Locate the cell with the specified text and output its (x, y) center coordinate. 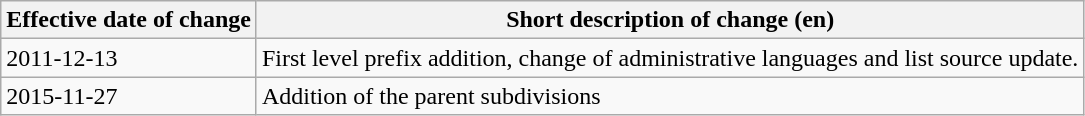
2015-11-27 (129, 96)
First level prefix addition, change of administrative languages and list source update. (670, 58)
Short description of change (en) (670, 20)
Effective date of change (129, 20)
2011-12-13 (129, 58)
Addition of the parent subdivisions (670, 96)
